Locate the cell with the specified text and output its [x, y] center coordinate. 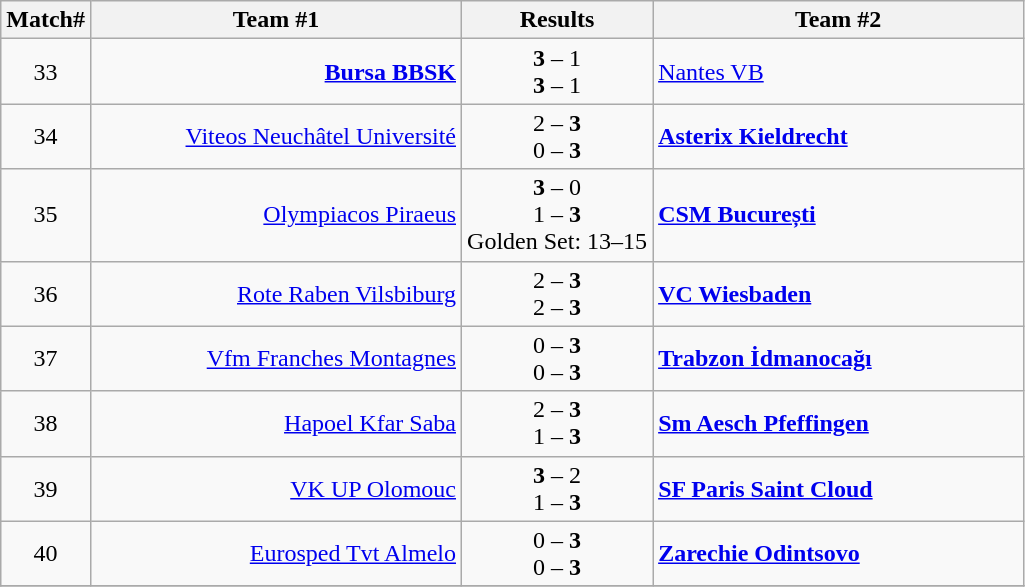
Trabzon İdmanocağı [838, 358]
2 – 3 0 – 3 [558, 136]
Nantes VB [838, 72]
2 – 3 2 – 3 [558, 294]
36 [46, 294]
Hapoel Kfar Saba [276, 424]
35 [46, 215]
Olympiacos Piraeus [276, 215]
Viteos Neuchâtel Université [276, 136]
CSM București [838, 215]
37 [46, 358]
39 [46, 488]
Vfm Franches Montagnes [276, 358]
SF Paris Saint Cloud [838, 488]
VK UP Olomouc [276, 488]
38 [46, 424]
Team #1 [276, 20]
2 – 3 1 – 3 [558, 424]
Sm Aesch Pfeffingen [838, 424]
VC Wiesbaden [838, 294]
40 [46, 554]
Rote Raben Vilsbiburg [276, 294]
Results [558, 20]
Eurosped Tvt Almelo [276, 554]
3 – 0 1 – 3 Golden Set: 13–15 [558, 215]
3 – 1 3 – 1 [558, 72]
33 [46, 72]
Bursa BBSK [276, 72]
Zarechie Odintsovo [838, 554]
34 [46, 136]
3 – 2 1 – 3 [558, 488]
Asterix Kieldrecht [838, 136]
Team #2 [838, 20]
Match# [46, 20]
